Find where the given text appears and provide that cell's center as (x, y) coordinate. 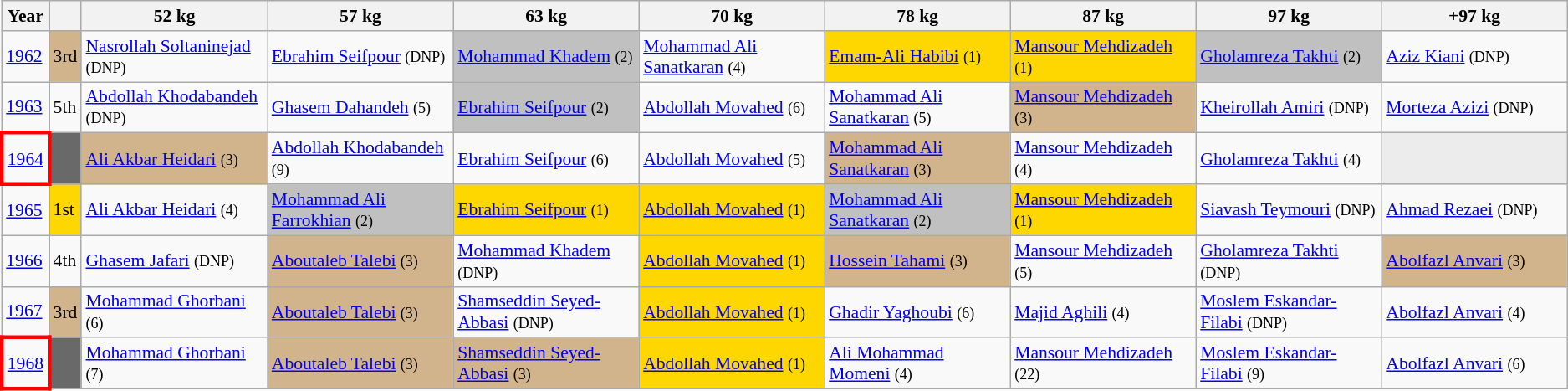
5th (65, 107)
87 kg (1103, 16)
Majid Aghili (4) (1103, 311)
Gholamreza Takhti (4) (1289, 159)
Mansour Mehdizadeh (4) (1103, 159)
1968 (25, 363)
Ghasem Dahandeh (5) (360, 107)
Ebrahim Seifpour (2) (546, 107)
Ali Akbar Heidari (3) (174, 159)
52 kg (174, 16)
Mohammad Khadem (DNP) (546, 261)
+97 kg (1474, 16)
Siavash Teymouri (DNP) (1289, 209)
Ghadir Yaghoubi (6) (917, 311)
Year (25, 16)
Mohammad Ali Sanatkaran (4) (732, 57)
78 kg (917, 16)
Mohammad Ali Sanatkaran (2) (917, 209)
Ebrahim Seifpour (1) (546, 209)
Abdollah Khodabandeh (DNP) (174, 107)
Ahmad Rezaei (DNP) (1474, 209)
Moslem Eskandar-Filabi (DNP) (1289, 311)
Mohammad Ali Sanatkaran (5) (917, 107)
1964 (25, 159)
Moslem Eskandar-Filabi (9) (1289, 363)
Abdollah Movahed (6) (732, 107)
4th (65, 261)
Ebrahim Seifpour (DNP) (360, 57)
Abdollah Movahed (5) (732, 159)
Ali Mohammad Momeni (4) (917, 363)
Morteza Azizi (DNP) (1474, 107)
Abdollah Khodabandeh (9) (360, 159)
Mohammad Khadem (2) (546, 57)
Mansour Mehdizadeh (5) (1103, 261)
Aziz Kiani (DNP) (1474, 57)
Mansour Mehdizadeh (22) (1103, 363)
1st (65, 209)
Emam-Ali Habibi (1) (917, 57)
Hossein Tahami (3) (917, 261)
57 kg (360, 16)
Mohammad Ghorbani (6) (174, 311)
Gholamreza Takhti (2) (1289, 57)
Abolfazl Anvari (3) (1474, 261)
97 kg (1289, 16)
1965 (25, 209)
1966 (25, 261)
Gholamreza Takhti (DNP) (1289, 261)
Mohammad Ali Sanatkaran (3) (917, 159)
70 kg (732, 16)
Abolfazl Anvari (6) (1474, 363)
1967 (25, 311)
Nasrollah Soltaninejad (DNP) (174, 57)
Mohammad Ghorbani (7) (174, 363)
Mohammad Ali Farrokhian (2) (360, 209)
Abolfazl Anvari (4) (1474, 311)
1963 (25, 107)
63 kg (546, 16)
Ghasem Jafari (DNP) (174, 261)
Ebrahim Seifpour (6) (546, 159)
Ali Akbar Heidari (4) (174, 209)
Mansour Mehdizadeh (3) (1103, 107)
Kheirollah Amiri (DNP) (1289, 107)
Shamseddin Seyed-Abbasi (3) (546, 363)
1962 (25, 57)
Shamseddin Seyed-Abbasi (DNP) (546, 311)
